Provide the (x, y) coordinate of the cell's center where the given text is located.  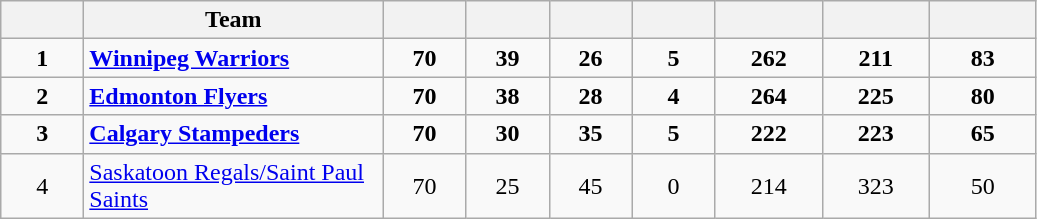
222 (768, 134)
38 (508, 96)
264 (768, 96)
Saskatoon Regals/Saint Paul Saints (234, 186)
45 (590, 186)
Team (234, 20)
262 (768, 58)
Calgary Stampeders (234, 134)
80 (982, 96)
25 (508, 186)
83 (982, 58)
323 (876, 186)
65 (982, 134)
1 (42, 58)
50 (982, 186)
3 (42, 134)
39 (508, 58)
223 (876, 134)
214 (768, 186)
211 (876, 58)
28 (590, 96)
26 (590, 58)
30 (508, 134)
0 (674, 186)
2 (42, 96)
225 (876, 96)
35 (590, 134)
Edmonton Flyers (234, 96)
Winnipeg Warriors (234, 58)
